Capture the cell that displays the provided text and extract its [X, Y] central coordinate. 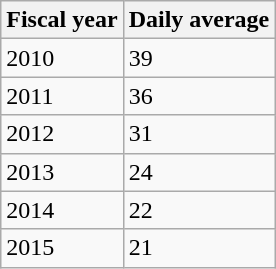
31 [199, 134]
36 [199, 96]
2014 [62, 210]
2015 [62, 248]
Daily average [199, 20]
39 [199, 58]
22 [199, 210]
2013 [62, 172]
24 [199, 172]
2011 [62, 96]
Fiscal year [62, 20]
2012 [62, 134]
2010 [62, 58]
21 [199, 248]
